Output the (X, Y) coordinate of the center of the cell containing the given text.  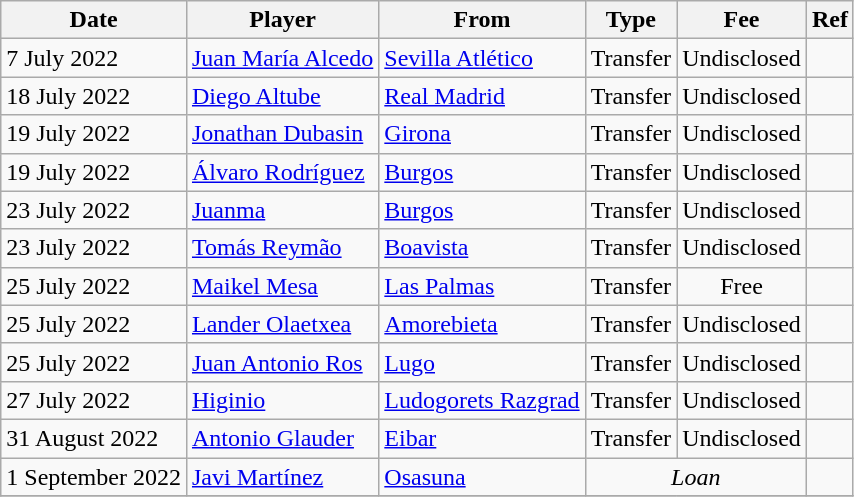
Antonio Glauder (282, 438)
Date (94, 20)
Sevilla Atlético (482, 58)
Juan María Alcedo (282, 58)
Álvaro Rodríguez (282, 172)
Juan Antonio Ros (282, 362)
Real Madrid (482, 96)
18 July 2022 (94, 96)
Fee (742, 20)
Lander Olaetxea (282, 324)
1 September 2022 (94, 477)
Loan (696, 477)
Higinio (282, 400)
Tomás Reymão (282, 248)
Osasuna (482, 477)
Lugo (482, 362)
7 July 2022 (94, 58)
Player (282, 20)
Jonathan Dubasin (282, 134)
Boavista (482, 248)
Juanma (282, 210)
Free (742, 286)
Diego Altube (282, 96)
Eibar (482, 438)
Ref (830, 20)
From (482, 20)
Ludogorets Razgrad (482, 400)
Las Palmas (482, 286)
31 August 2022 (94, 438)
27 July 2022 (94, 400)
Maikel Mesa (282, 286)
Type (631, 20)
Girona (482, 134)
Javi Martínez (282, 477)
Amorebieta (482, 324)
